Pinpoint the cell where the given text exists, returning its [x, y] midpoint coordinate. 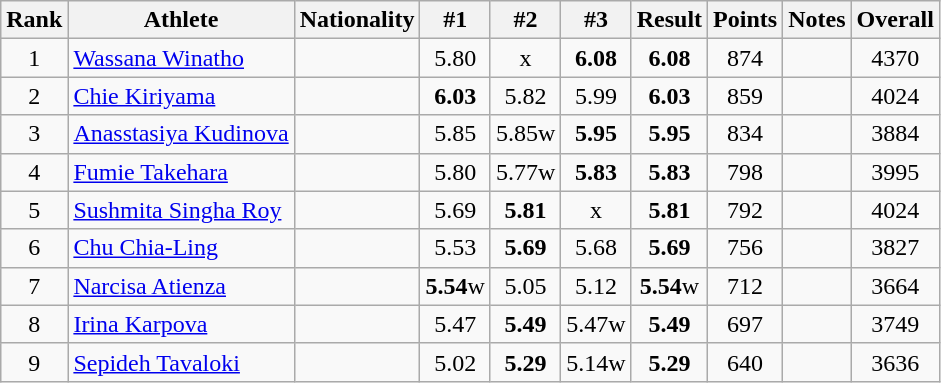
Nationality [357, 20]
3 [34, 134]
7 [34, 286]
1 [34, 58]
874 [746, 58]
4 [34, 172]
9 [34, 362]
Sepideh Tavaloki [181, 362]
756 [746, 248]
3995 [895, 172]
Irina Karpova [181, 324]
5.02 [455, 362]
5.47 [455, 324]
5.47w [596, 324]
859 [746, 96]
Anasstasiya Kudinova [181, 134]
#2 [525, 20]
8 [34, 324]
4370 [895, 58]
6 [34, 248]
Fumie Takehara [181, 172]
5.99 [596, 96]
Wassana Winatho [181, 58]
798 [746, 172]
Chie Kiriyama [181, 96]
Notes [817, 20]
5.05 [525, 286]
Narcisa Atienza [181, 286]
3636 [895, 362]
Athlete [181, 20]
5.12 [596, 286]
#3 [596, 20]
5.14w [596, 362]
697 [746, 324]
5.82 [525, 96]
3827 [895, 248]
Sushmita Singha Roy [181, 210]
Chu Chia-Ling [181, 248]
792 [746, 210]
5.85w [525, 134]
Result [669, 20]
2 [34, 96]
640 [746, 362]
Rank [34, 20]
Points [746, 20]
712 [746, 286]
3664 [895, 286]
5.85 [455, 134]
3749 [895, 324]
3884 [895, 134]
5 [34, 210]
Overall [895, 20]
5.68 [596, 248]
5.77w [525, 172]
834 [746, 134]
5.53 [455, 248]
#1 [455, 20]
